Output the [X, Y] coordinate of the center of the cell containing the given text.  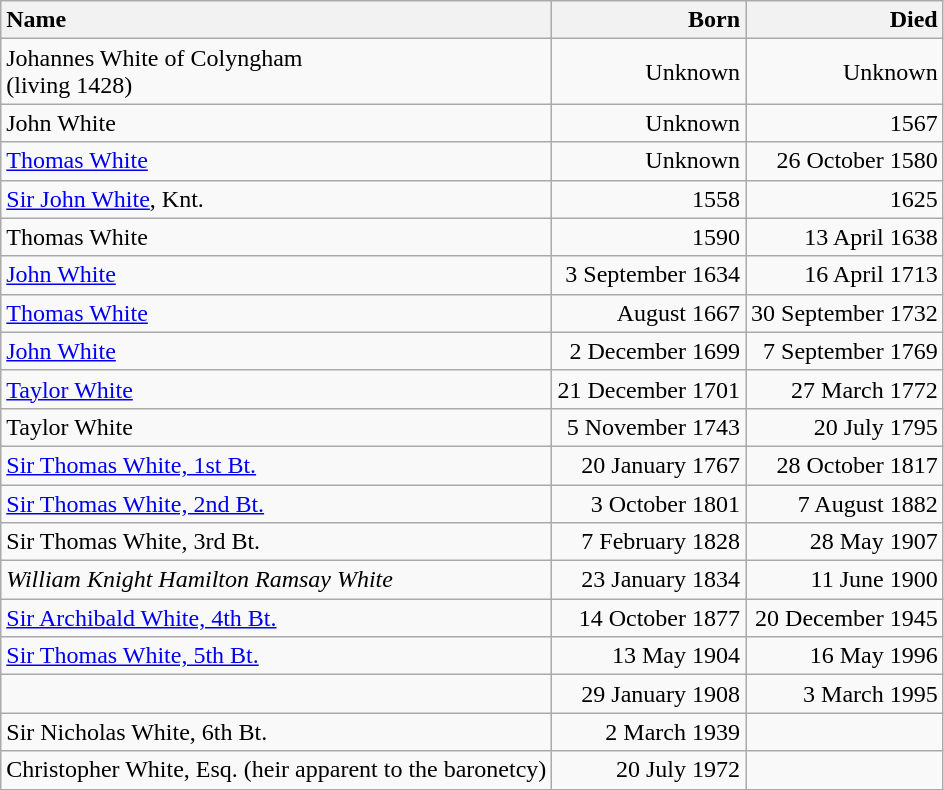
Johannes White of Colyngham(living 1428) [276, 72]
Christopher White, Esq. (heir apparent to the baronetcy) [276, 770]
14 October 1877 [649, 618]
28 May 1907 [845, 542]
20 January 1767 [649, 465]
16 April 1713 [845, 275]
20 July 1972 [649, 770]
William Knight Hamilton Ramsay White [276, 580]
7 February 1828 [649, 542]
Sir Thomas White, 2nd Bt. [276, 503]
5 November 1743 [649, 427]
29 January 1908 [649, 694]
Sir Thomas White, 5th Bt. [276, 656]
1590 [649, 237]
Sir Thomas White, 1st Bt. [276, 465]
7 September 1769 [845, 351]
26 October 1580 [845, 161]
Sir Nicholas White, 6th Bt. [276, 732]
Born [649, 20]
16 May 1996 [845, 656]
7 August 1882 [845, 503]
27 March 1772 [845, 389]
Sir Archibald White, 4th Bt. [276, 618]
13 May 1904 [649, 656]
Name [276, 20]
Sir Thomas White, 3rd Bt. [276, 542]
1567 [845, 123]
3 September 1634 [649, 275]
20 July 1795 [845, 427]
2 December 1699 [649, 351]
3 March 1995 [845, 694]
1558 [649, 199]
20 December 1945 [845, 618]
28 October 1817 [845, 465]
1625 [845, 199]
11 June 1900 [845, 580]
30 September 1732 [845, 313]
Died [845, 20]
13 April 1638 [845, 237]
21 December 1701 [649, 389]
3 October 1801 [649, 503]
Sir John White, Knt. [276, 199]
2 March 1939 [649, 732]
23 January 1834 [649, 580]
August 1667 [649, 313]
